Find where the given text appears and provide that cell's center as (X, Y) coordinate. 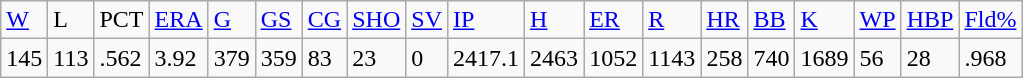
28 (930, 58)
379 (232, 58)
113 (71, 58)
2463 (554, 58)
ER (614, 20)
740 (772, 58)
PCT (122, 20)
.968 (990, 58)
Fld% (990, 20)
2417.1 (486, 58)
IP (486, 20)
258 (724, 58)
SHO (376, 20)
145 (24, 58)
SV (427, 20)
23 (376, 58)
.562 (122, 58)
HBP (930, 20)
56 (878, 58)
0 (427, 58)
K (824, 20)
1143 (672, 58)
W (24, 20)
1689 (824, 58)
L (71, 20)
BB (772, 20)
ERA (178, 20)
83 (324, 58)
3.92 (178, 58)
H (554, 20)
1052 (614, 58)
GS (278, 20)
WP (878, 20)
HR (724, 20)
359 (278, 58)
R (672, 20)
G (232, 20)
CG (324, 20)
